From the cell containing the given text, extract its center point as (X, Y) coordinate. 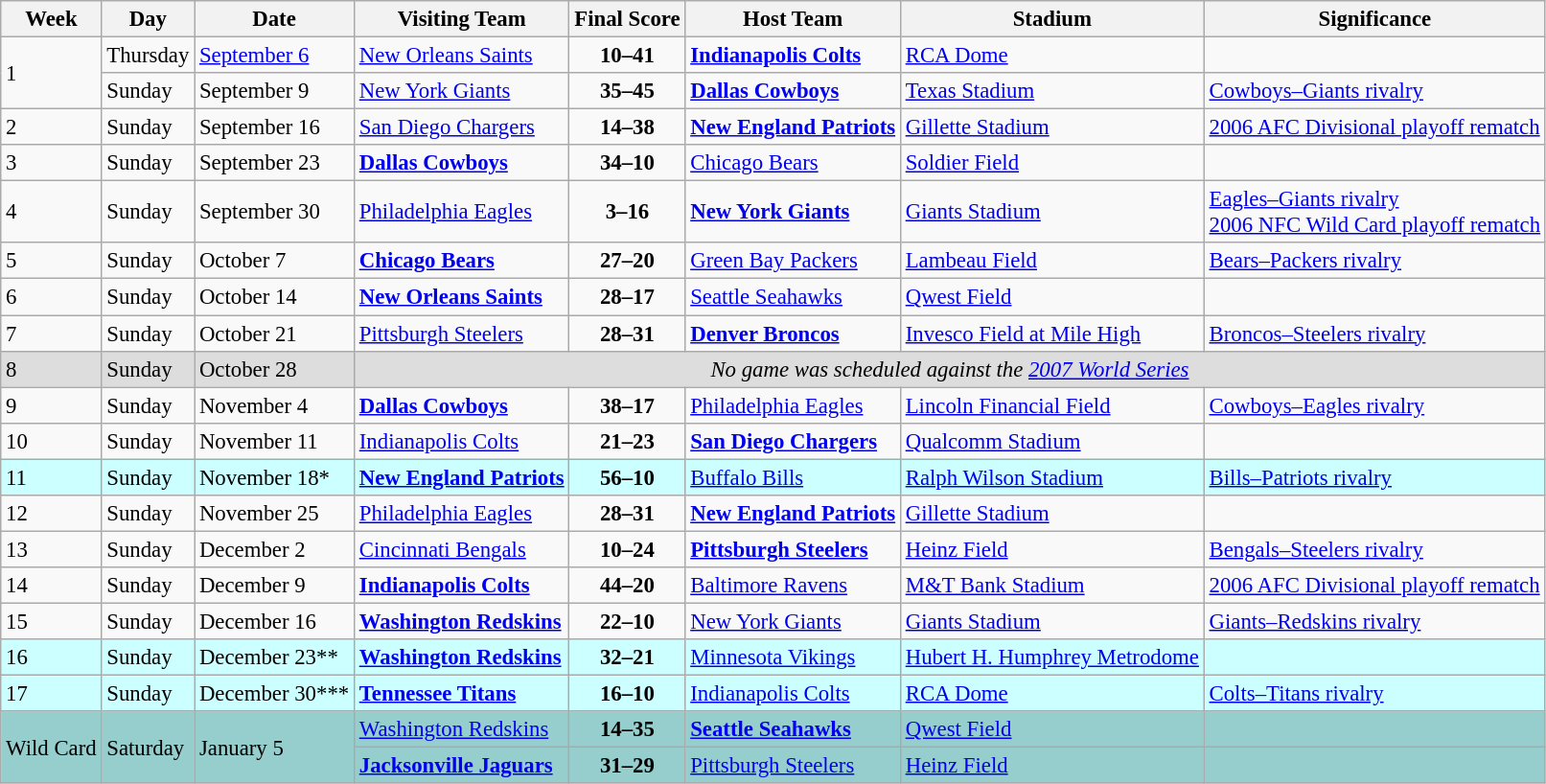
Buffalo Bills (794, 477)
Texas Stadium (1052, 91)
September 23 (274, 163)
31–29 (627, 766)
September 16 (274, 127)
Green Bay Packers (794, 262)
M&T Bank Stadium (1052, 586)
Giants–Redskins rivalry (1374, 621)
No game was scheduled against the 2007 World Series (949, 369)
October 7 (274, 262)
Lincoln Financial Field (1052, 405)
7 (52, 334)
October 28 (274, 369)
December 2 (274, 549)
Cowboys–Giants rivalry (1374, 91)
September 6 (274, 56)
Bengals–Steelers rivalry (1374, 549)
28–17 (627, 297)
14 (52, 586)
22–10 (627, 621)
Day (148, 19)
October 21 (274, 334)
November 4 (274, 405)
December 30*** (274, 694)
Cincinnati Bengals (462, 549)
Baltimore Ravens (794, 586)
Invesco Field at Mile High (1052, 334)
38–17 (627, 405)
Broncos–Steelers rivalry (1374, 334)
3 (52, 163)
6 (52, 297)
Visiting Team (462, 19)
Bills–Patriots rivalry (1374, 477)
Host Team (794, 19)
Minnesota Vikings (794, 657)
Lambeau Field (1052, 262)
2 (52, 127)
9 (52, 405)
10 (52, 441)
27–20 (627, 262)
14–38 (627, 127)
Ralph Wilson Stadium (1052, 477)
14–35 (627, 729)
Qualcomm Stadium (1052, 441)
Saturday (148, 748)
32–21 (627, 657)
12 (52, 514)
Hubert H. Humphrey Metrodome (1052, 657)
Week (52, 19)
Stadium (1052, 19)
4 (52, 213)
3–16 (627, 213)
16–10 (627, 694)
Wild Card (52, 748)
November 18* (274, 477)
Eagles–Giants rivalry2006 NFC Wild Card playoff rematch (1374, 213)
Tennessee Titans (462, 694)
8 (52, 369)
44–20 (627, 586)
Colts–Titans rivalry (1374, 694)
34–10 (627, 163)
September 30 (274, 213)
Bears–Packers rivalry (1374, 262)
21–23 (627, 441)
10–24 (627, 549)
December 16 (274, 621)
17 (52, 694)
September 9 (274, 91)
October 14 (274, 297)
Jacksonville Jaguars (462, 766)
January 5 (274, 748)
Thursday (148, 56)
December 23** (274, 657)
Final Score (627, 19)
1 (52, 73)
Soldier Field (1052, 163)
Date (274, 19)
13 (52, 549)
15 (52, 621)
16 (52, 657)
10–41 (627, 56)
Significance (1374, 19)
December 9 (274, 586)
November 25 (274, 514)
56–10 (627, 477)
5 (52, 262)
November 11 (274, 441)
Cowboys–Eagles rivalry (1374, 405)
11 (52, 477)
Denver Broncos (794, 334)
35–45 (627, 91)
